Scan for the cell matching the given text and deliver its [X, Y] coordinate at center. 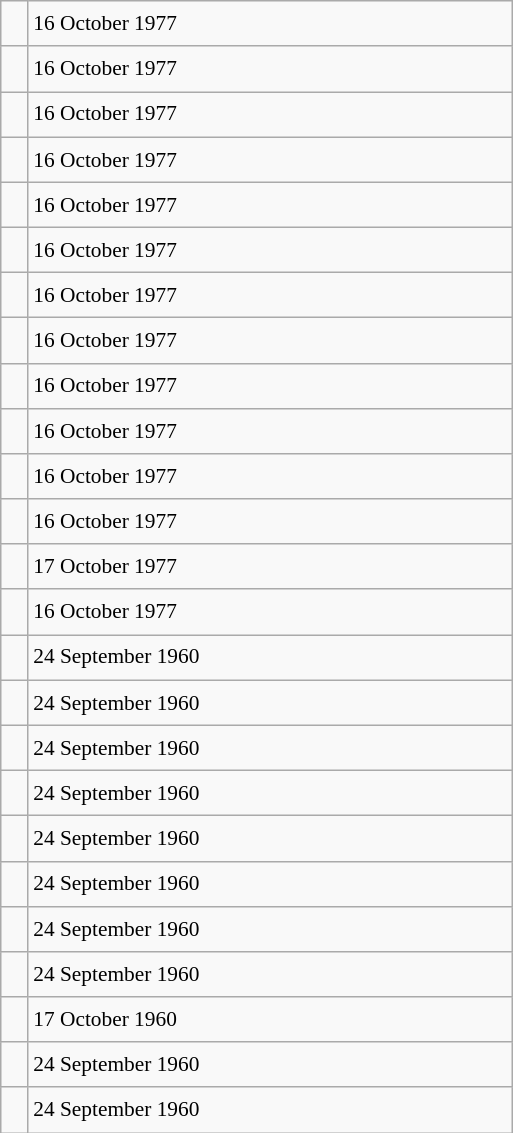
17 October 1960 [270, 1020]
17 October 1977 [270, 566]
